Provide the (X, Y) coordinate of the cell's center where the given text is located.  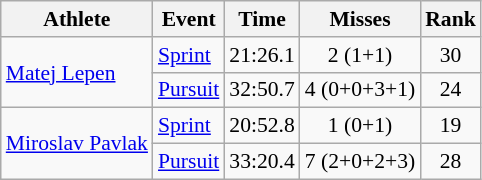
19 (450, 126)
Matej Lepen (77, 72)
1 (0+1) (360, 126)
28 (450, 162)
21:26.1 (262, 55)
7 (2+0+2+3) (360, 162)
30 (450, 55)
20:52.8 (262, 126)
Miroslav Pavlak (77, 144)
4 (0+0+3+1) (360, 90)
Misses (360, 19)
Event (188, 19)
2 (1+1) (360, 55)
24 (450, 90)
Time (262, 19)
33:20.4 (262, 162)
32:50.7 (262, 90)
Athlete (77, 19)
Rank (450, 19)
